Pinpoint the cell where the given text exists, returning its [x, y] midpoint coordinate. 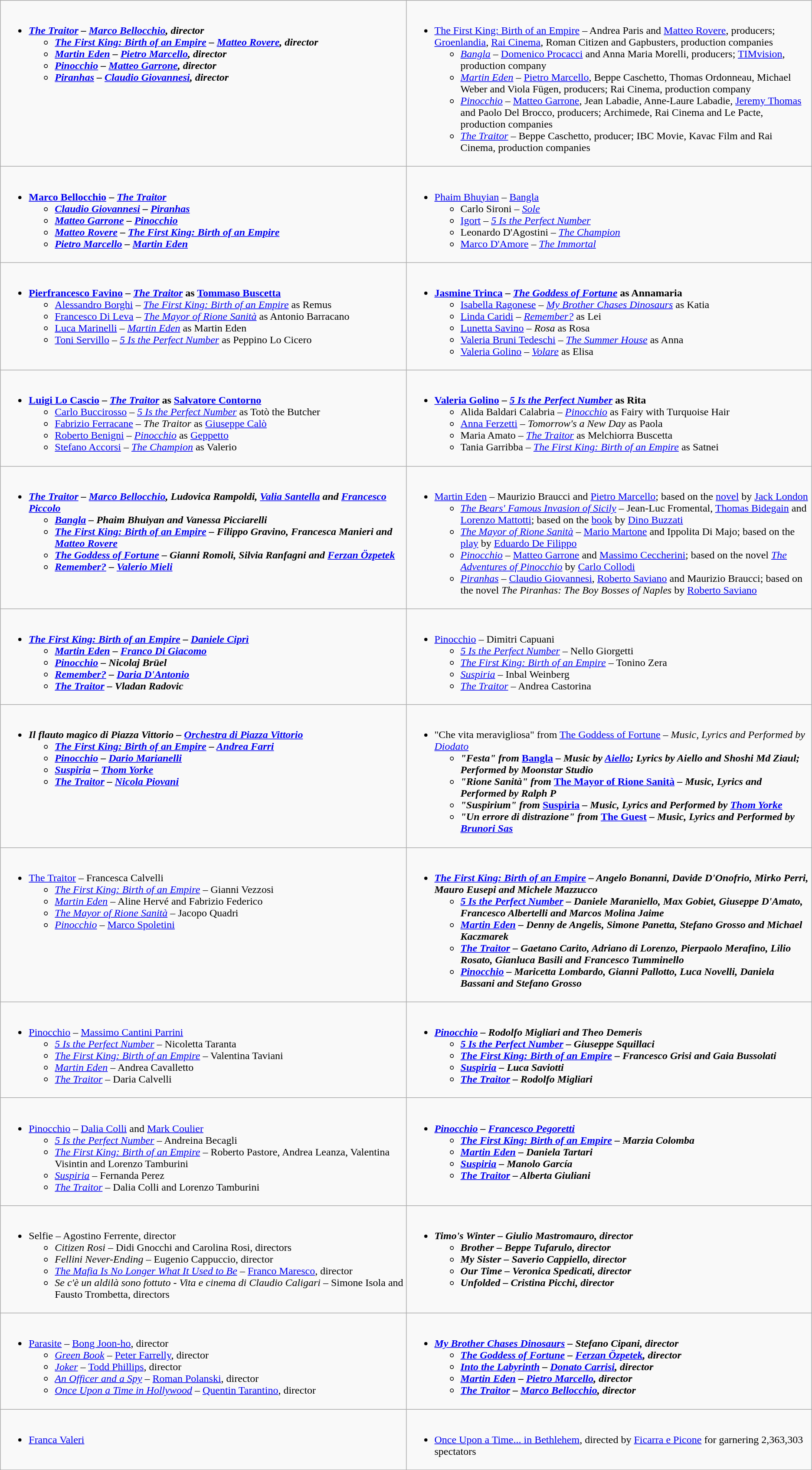
Franca Valeri [203, 1440]
Once Upon a Time... in Bethlehem, directed by Ficarra e Picone for garnering 2,363,303 spectators [609, 1440]
Phaim Bhuyian – BanglaCarlo Sironi – SoleIgort – 5 Is the Perfect NumberLeonardo D'Agostini – The ChampionMarco D'Amore – The Immortal [609, 214]
